Determine the [X, Y] coordinate at the center of the cell enclosing the given text.  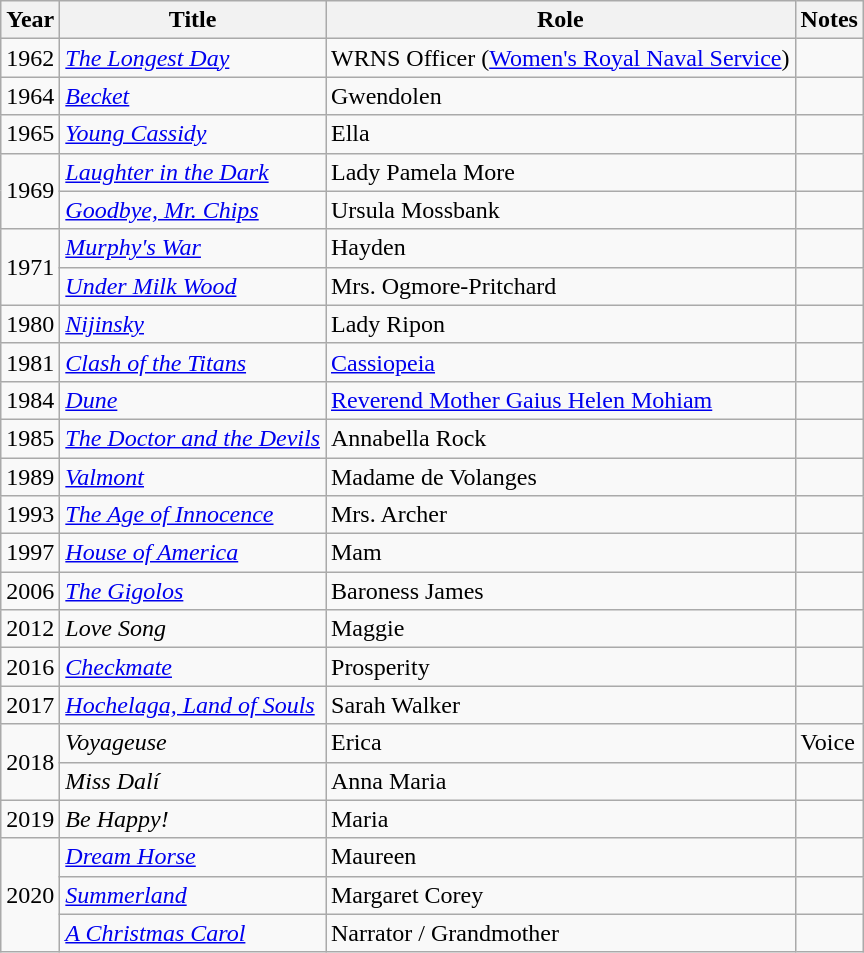
1984 [30, 400]
2020 [30, 895]
Love Song [193, 629]
Under Milk Wood [193, 286]
2012 [30, 629]
Maureen [561, 857]
The Age of Innocence [193, 515]
Checkmate [193, 667]
1993 [30, 515]
1981 [30, 362]
Mrs. Archer [561, 515]
Maria [561, 819]
Ursula Mossbank [561, 210]
Becket [193, 96]
Reverend Mother Gaius Helen Mohiam [561, 400]
Miss Dalí [193, 781]
Summerland [193, 895]
Title [193, 20]
Sarah Walker [561, 705]
2006 [30, 591]
Ella [561, 134]
1964 [30, 96]
Prosperity [561, 667]
Gwendolen [561, 96]
Margaret Corey [561, 895]
1997 [30, 553]
Clash of the Titans [193, 362]
Mrs. Ogmore-Pritchard [561, 286]
Valmont [193, 477]
1971 [30, 267]
Goodbye, Mr. Chips [193, 210]
Murphy's War [193, 248]
The Longest Day [193, 58]
Madame de Volanges [561, 477]
Annabella Rock [561, 438]
Notes [829, 20]
The Gigolos [193, 591]
Anna Maria [561, 781]
House of America [193, 553]
Be Happy! [193, 819]
Voice [829, 743]
2017 [30, 705]
1989 [30, 477]
Hochelaga, Land of Souls [193, 705]
1969 [30, 191]
Dune [193, 400]
Mam [561, 553]
Young Cassidy [193, 134]
Erica [561, 743]
Dream Horse [193, 857]
Lady Ripon [561, 324]
1980 [30, 324]
1962 [30, 58]
Laughter in the Dark [193, 172]
Narrator / Grandmother [561, 933]
Role [561, 20]
WRNS Officer (Women's Royal Naval Service) [561, 58]
Maggie [561, 629]
The Doctor and the Devils [193, 438]
Baroness James [561, 591]
A Christmas Carol [193, 933]
Voyageuse [193, 743]
1965 [30, 134]
2018 [30, 762]
1985 [30, 438]
Nijinsky [193, 324]
Cassiopeia [561, 362]
Hayden [561, 248]
2019 [30, 819]
Lady Pamela More [561, 172]
2016 [30, 667]
Year [30, 20]
